Extract the [x, y] coordinate from the center of the cell holding the provided text.  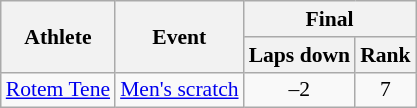
Rotem Tene [58, 90]
Final [330, 19]
Event [180, 36]
Rank [386, 55]
Men's scratch [180, 90]
Athlete [58, 36]
–2 [300, 90]
7 [386, 90]
Laps down [300, 55]
